Find where the given text appears and provide that cell's center as (x, y) coordinate. 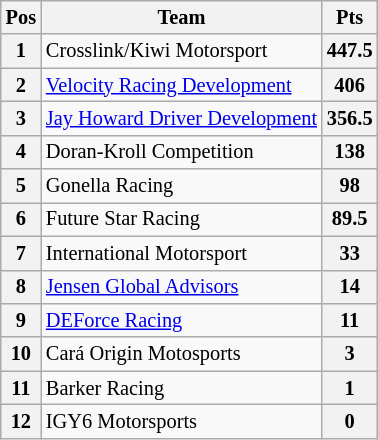
138 (350, 152)
Future Star Racing (182, 219)
Barker Racing (182, 388)
406 (350, 85)
89.5 (350, 219)
12 (21, 421)
Team (182, 17)
International Motorsport (182, 253)
Jensen Global Advisors (182, 287)
356.5 (350, 118)
Cará Origin Motosports (182, 354)
2 (21, 85)
98 (350, 186)
5 (21, 186)
Pos (21, 17)
9 (21, 320)
Jay Howard Driver Development (182, 118)
4 (21, 152)
10 (21, 354)
6 (21, 219)
447.5 (350, 51)
14 (350, 287)
0 (350, 421)
Velocity Racing Development (182, 85)
Pts (350, 17)
DEForce Racing (182, 320)
8 (21, 287)
7 (21, 253)
IGY6 Motorsports (182, 421)
Gonella Racing (182, 186)
Crosslink/Kiwi Motorsport (182, 51)
33 (350, 253)
Doran-Kroll Competition (182, 152)
